Search for the cell housing the specified text and yield its [X, Y] center coordinate. 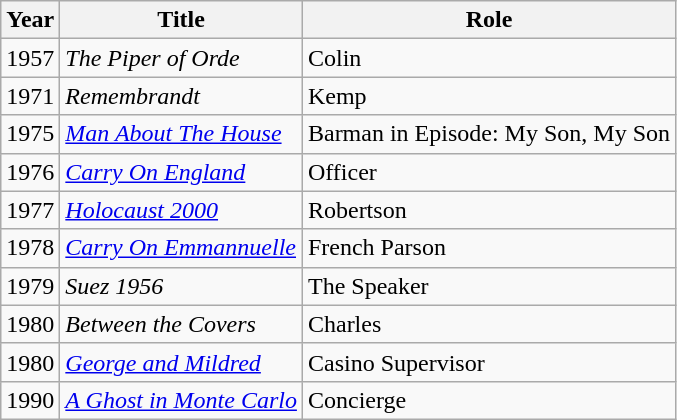
Carry On Emmannuelle [182, 248]
George and Mildred [182, 362]
1978 [30, 248]
Concierge [488, 400]
Remembrandt [182, 96]
1979 [30, 286]
Casino Supervisor [488, 362]
1977 [30, 210]
Charles [488, 324]
Robertson [488, 210]
Barman in Episode: My Son, My Son [488, 134]
The Piper of Orde [182, 58]
Holocaust 2000 [182, 210]
Colin [488, 58]
French Parson [488, 248]
A Ghost in Monte Carlo [182, 400]
Man About The House [182, 134]
Suez 1956 [182, 286]
Kemp [488, 96]
Title [182, 20]
Officer [488, 172]
Role [488, 20]
1976 [30, 172]
Between the Covers [182, 324]
Carry On England [182, 172]
1990 [30, 400]
1957 [30, 58]
1975 [30, 134]
The Speaker [488, 286]
1971 [30, 96]
Year [30, 20]
